Output the (x, y) coordinate of the center of the cell containing the given text.  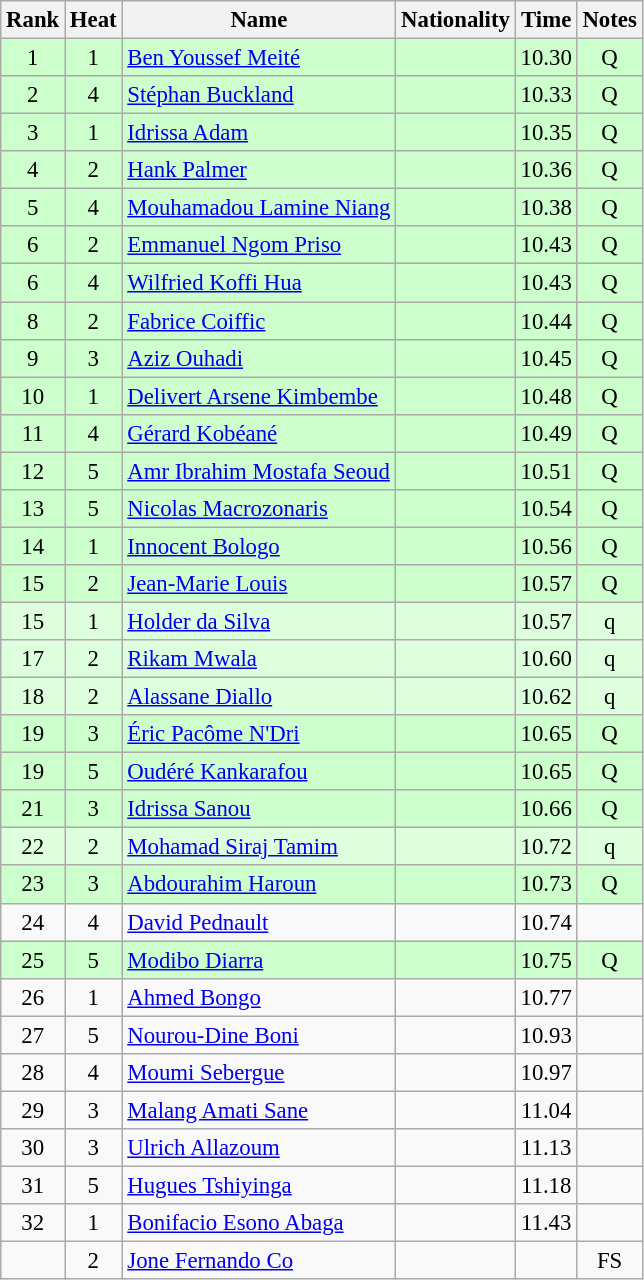
Stéphan Buckland (259, 95)
Idrissa Adam (259, 133)
Innocent Bologo (259, 546)
FS (610, 1261)
10 (33, 396)
13 (33, 509)
10.48 (546, 396)
11 (33, 433)
14 (33, 546)
10.33 (546, 95)
Nationality (456, 20)
17 (33, 659)
10.66 (546, 809)
10.49 (546, 433)
Hank Palmer (259, 170)
Amr Ibrahim Mostafa Seoud (259, 471)
Abdourahim Haroun (259, 885)
Idrissa Sanou (259, 809)
Malang Amati Sane (259, 1110)
Rank (33, 20)
10.45 (546, 358)
29 (33, 1110)
10.35 (546, 133)
Emmanuel Ngom Priso (259, 245)
Alassane Diallo (259, 697)
11.04 (546, 1110)
Holder da Silva (259, 621)
Heat (94, 20)
26 (33, 997)
8 (33, 321)
9 (33, 358)
Fabrice Coiffic (259, 321)
Ben Youssef Meité (259, 58)
22 (33, 847)
Notes (610, 20)
23 (33, 885)
10.75 (546, 960)
31 (33, 1185)
21 (33, 809)
Nicolas Macrozonaris (259, 509)
Moumi Sebergue (259, 1073)
Mouhamadou Lamine Niang (259, 208)
Bonifacio Esono Abaga (259, 1223)
12 (33, 471)
24 (33, 922)
10.77 (546, 997)
10.54 (546, 509)
Jean-Marie Louis (259, 584)
Time (546, 20)
11.43 (546, 1223)
32 (33, 1223)
10.36 (546, 170)
27 (33, 1035)
10.74 (546, 922)
10.73 (546, 885)
Delivert Arsene Kimbembe (259, 396)
Oudéré Kankarafou (259, 772)
10.97 (546, 1073)
Rikam Mwala (259, 659)
10.93 (546, 1035)
Nourou-Dine Boni (259, 1035)
10.56 (546, 546)
Ulrich Allazoum (259, 1148)
18 (33, 697)
Hugues Tshiyinga (259, 1185)
Wilfried Koffi Hua (259, 283)
10.72 (546, 847)
Éric Pacôme N'Dri (259, 734)
10.62 (546, 697)
10.60 (546, 659)
30 (33, 1148)
Gérard Kobéané (259, 433)
25 (33, 960)
Ahmed Bongo (259, 997)
Jone Fernando Co (259, 1261)
Modibo Diarra (259, 960)
10.30 (546, 58)
David Pednault (259, 922)
11.13 (546, 1148)
Mohamad Siraj Tamim (259, 847)
Name (259, 20)
11.18 (546, 1185)
10.38 (546, 208)
10.44 (546, 321)
10.51 (546, 471)
28 (33, 1073)
Aziz Ouhadi (259, 358)
